Determine the (X, Y) coordinate at the center of the cell enclosing the given text.  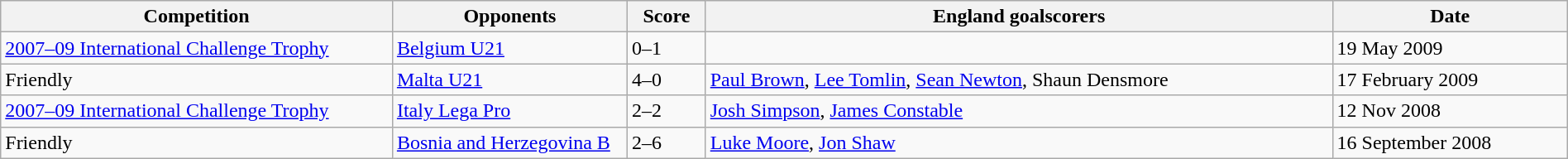
Paul Brown, Lee Tomlin, Sean Newton, Shaun Densmore (1019, 79)
Score (667, 17)
Opponents (509, 17)
Italy Lega Pro (509, 111)
17 February 2009 (1450, 79)
Belgium U21 (509, 48)
0–1 (667, 48)
England goalscorers (1019, 17)
2–6 (667, 142)
Malta U21 (509, 79)
Luke Moore, Jon Shaw (1019, 142)
12 Nov 2008 (1450, 111)
Date (1450, 17)
Competition (197, 17)
Bosnia and Herzegovina B (509, 142)
19 May 2009 (1450, 48)
16 September 2008 (1450, 142)
4–0 (667, 79)
Josh Simpson, James Constable (1019, 111)
2–2 (667, 111)
